Determine the (X, Y) coordinate at the center of the cell enclosing the given text.  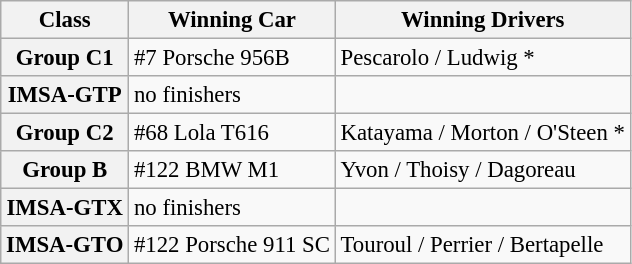
Group B (65, 170)
IMSA-GTX (65, 208)
#68 Lola T616 (232, 133)
Katayama / Morton / O'Steen * (482, 133)
Pescarolo / Ludwig * (482, 58)
Group C2 (65, 133)
#122 Porsche 911 SC (232, 245)
#7 Porsche 956B (232, 58)
#122 BMW M1 (232, 170)
Winning Car (232, 20)
IMSA-GTP (65, 95)
Yvon / Thoisy / Dagoreau (482, 170)
IMSA-GTO (65, 245)
Class (65, 20)
Group C1 (65, 58)
Winning Drivers (482, 20)
Touroul / Perrier / Bertapelle (482, 245)
